Provide the (x, y) coordinate of the cell's center where the given text is located.  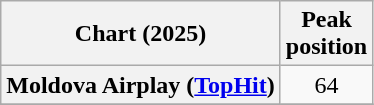
Chart (2025) (141, 34)
Peakposition (326, 34)
64 (326, 85)
Moldova Airplay (TopHit) (141, 85)
